Provide the (X, Y) coordinate of the cell's center where the given text is located.  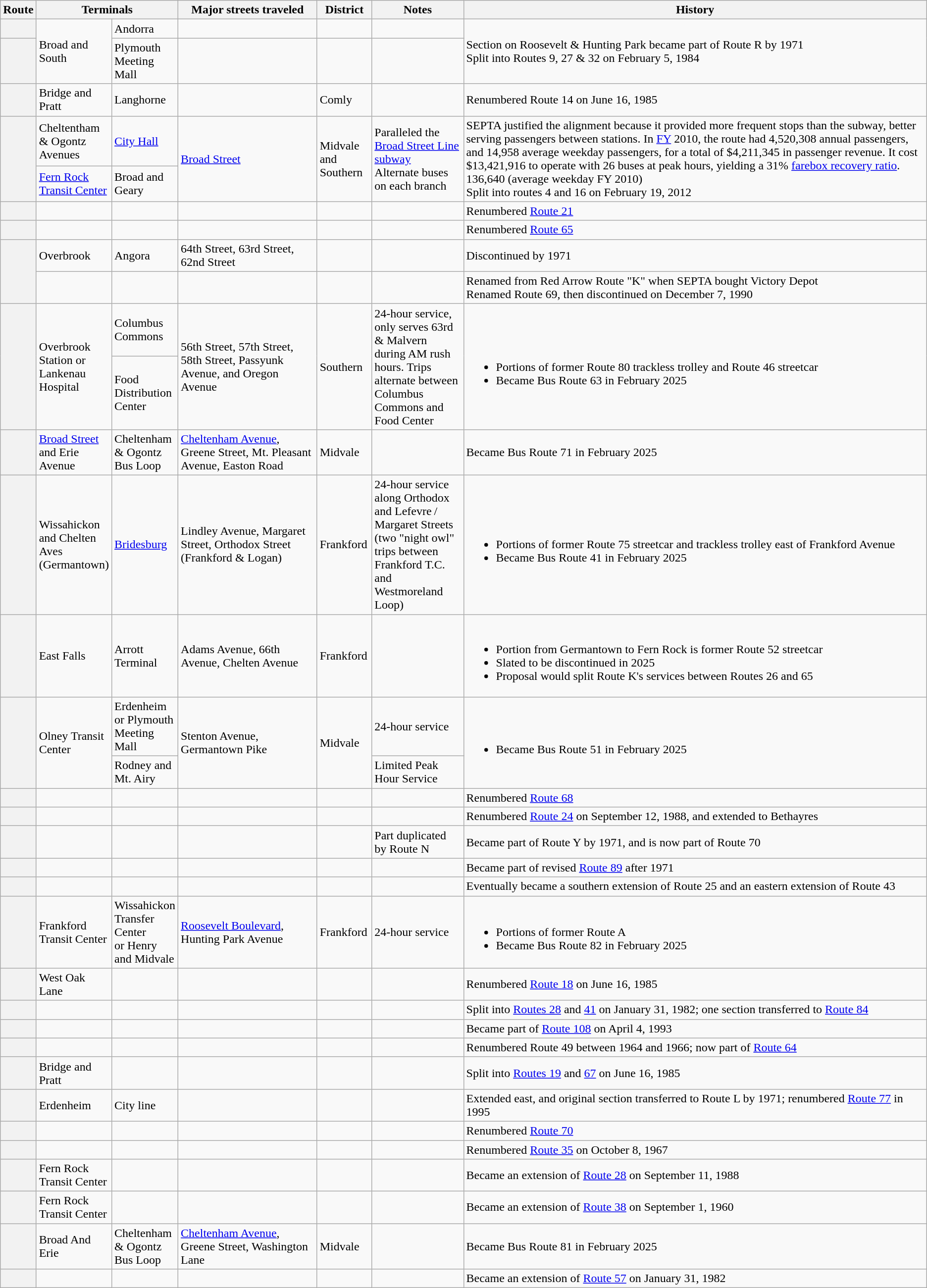
Wissahickon and Chelten Aves (Germantown) (74, 545)
24-hour service along Orthodox and Lefevre / Margaret Streets (two "night owl" trips between Frankford T.C. and Westmoreland Loop) (418, 545)
Olney Transit Center (74, 743)
Route (18, 10)
Cheltenham Avenue, Greene Street, Washington Lane (248, 1246)
Became an extension of Route 38 on September 1, 1960 (695, 1207)
Became part of revised Route 89 after 1971 (695, 868)
Limited Peak Hour Service (418, 773)
Roosevelt Boulevard, Hunting Park Avenue (248, 932)
Plymouth Meeting Mall (145, 61)
Southern (345, 366)
Adams Avenue, 66th Avenue, Chelten Avenue (248, 656)
Broad and South (74, 52)
Renumbered Route 24 on September 12, 1988, and extended to Bethayres (695, 817)
Renumbered Route 21 (695, 211)
Extended east, and original section transferred to Route L by 1971; renumbered Route 77 in 1995 (695, 1105)
Broad Street (248, 158)
Became part of Route 108 on April 4, 1993 (695, 1029)
Angora (145, 256)
Langhorne (145, 100)
Renumbered Route 14 on June 16, 1985 (695, 100)
Andorra (145, 29)
Stenton Avenue, Germantown Pike (248, 743)
Renamed from Red Arrow Route "K" when SEPTA bought Victory DepotRenamed Route 69, then discontinued on December 7, 1990 (695, 287)
Renumbered Route 68 (695, 798)
Renumbered Route 49 between 1964 and 1966; now part of Route 64 (695, 1047)
Terminals (107, 10)
Midvale and Southern (345, 158)
Cheltentham & Ogontz Avenues (74, 141)
Major streets traveled (248, 10)
Columbus Commons (145, 330)
Section on Roosevelt & Hunting Park became part of Route R by 1971Split into Routes 9, 27 & 32 on February 5, 1984 (695, 52)
Portions of former Route ABecame Bus Route 82 in February 2025 (695, 932)
Notes (418, 10)
56th Street, 57th Street, 58th Street, Passyunk Avenue, and Oregon Avenue (248, 366)
Became an extension of Route 57 on January 31, 1982 (695, 1279)
Renumbered Route 70 (695, 1131)
Portions of former Route 80 trackless trolley and Route 46 streetcarBecame Bus Route 63 in February 2025 (695, 366)
Bridesburg (145, 545)
Became part of Route Y by 1971, and is now part of Route 70 (695, 842)
Overbrook (74, 256)
District (345, 10)
Became an extension of Route 28 on September 11, 1988 (695, 1176)
Food Distribution Center (145, 392)
Rodney and Mt. Airy (145, 773)
Broad and Geary (145, 184)
Comly (345, 100)
West Oak Lane (74, 984)
Broad And Erie (74, 1246)
Split into Routes 28 and 41 on January 31, 1982; one section transferred to Route 84 (695, 1010)
Split into Routes 19 and 67 on June 16, 1985 (695, 1073)
Arrott Terminal (145, 656)
Wissahickon Transfer Centeror Henry and Midvale (145, 932)
Discontinued by 1971 (695, 256)
Frankford Transit Center (74, 932)
Erdenheim (74, 1105)
Part duplicated by Route N (418, 842)
Paralleled the Broad Street Line subwayAlternate buses on each branch (418, 158)
Renumbered Route 35 on October 8, 1967 (695, 1149)
Cheltenham Avenue, Greene Street, Mt. Pleasant Avenue, Easton Road (248, 452)
Renumbered Route 65 (695, 230)
History (695, 10)
Broad Street and Erie Avenue (74, 452)
City Hall (145, 141)
Became Bus Route 81 in February 2025 (695, 1246)
Portions of former Route 75 streetcar and trackless trolley east of Frankford AvenueBecame Bus Route 41 in February 2025 (695, 545)
24-hour service, only serves 63rd & Malvern during AM rush hours. Trips alternate between Columbus Commons and Food Center (418, 366)
Eventually became a southern extension of Route 25 and an eastern extension of Route 43 (695, 886)
Became Bus Route 71 in February 2025 (695, 452)
East Falls (74, 656)
Renumbered Route 18 on June 16, 1985 (695, 984)
Became Bus Route 51 in February 2025 (695, 743)
64th Street, 63rd Street, 62nd Street (248, 256)
City line (145, 1105)
Lindley Avenue, Margaret Street, Orthodox Street (Frankford & Logan) (248, 545)
Overbrook Station or Lankenau Hospital (74, 366)
Erdenheim or Plymouth Meeting Mall (145, 727)
